Locate the cell with the specified text and output its (X, Y) center coordinate. 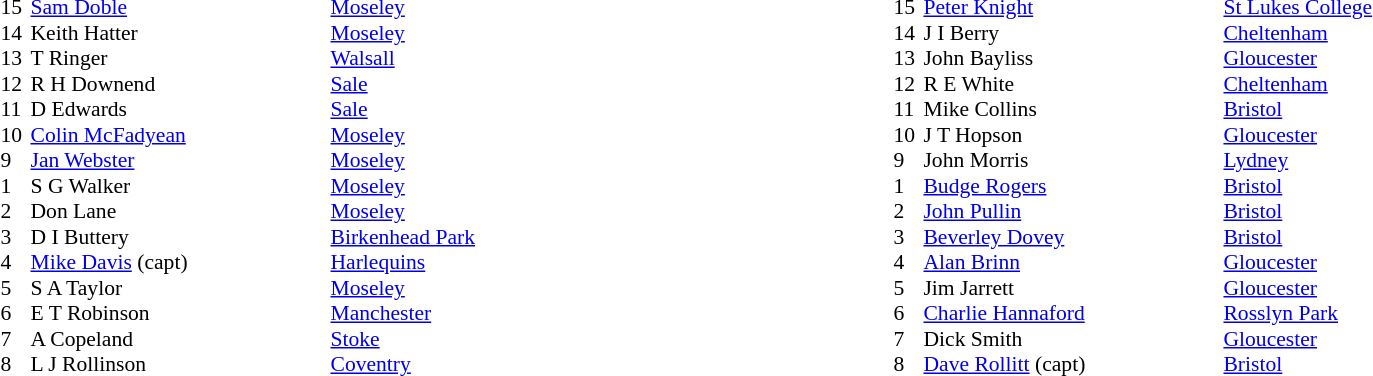
Dick Smith (1073, 339)
S G Walker (180, 186)
Jim Jarrett (1073, 288)
Alan Brinn (1073, 263)
J T Hopson (1073, 135)
R E White (1073, 84)
S A Taylor (180, 288)
Walsall (402, 59)
Manchester (402, 313)
J I Berry (1073, 33)
A Copeland (180, 339)
Don Lane (180, 211)
Beverley Dovey (1073, 237)
John Bayliss (1073, 59)
E T Robinson (180, 313)
R H Downend (180, 84)
John Pullin (1073, 211)
D Edwards (180, 109)
Lydney (1298, 161)
Rosslyn Park (1298, 313)
T Ringer (180, 59)
Colin McFadyean (180, 135)
Harlequins (402, 263)
Mike Davis (capt) (180, 263)
Birkenhead Park (402, 237)
John Morris (1073, 161)
Mike Collins (1073, 109)
D I Buttery (180, 237)
Budge Rogers (1073, 186)
Charlie Hannaford (1073, 313)
Keith Hatter (180, 33)
Stoke (402, 339)
Jan Webster (180, 161)
